Provide the [X, Y] coordinate of the cell's center where the given text is located.  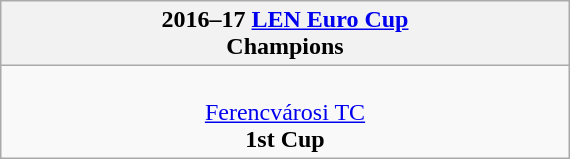
2016–17 LEN Euro CupChampions [284, 34]
Ferencvárosi TC1st Cup [284, 112]
